Return the [x, y] coordinate for the center point of the cell that contains the specified text.  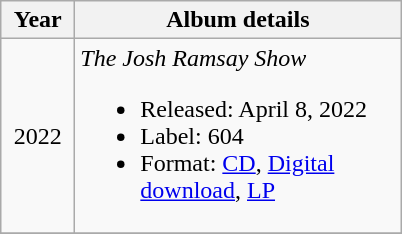
Album details [238, 20]
Year [38, 20]
2022 [38, 136]
The Josh Ramsay ShowReleased: April 8, 2022Label: 604Format: CD, Digital download, LP [238, 136]
